Return the [x, y] coordinate for the center point of the cell that contains the specified text.  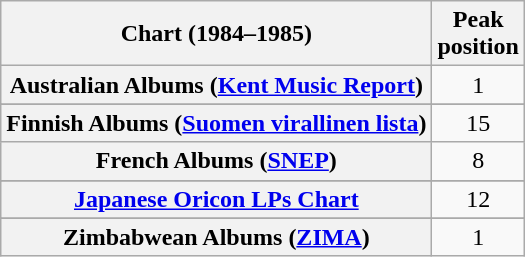
8 [478, 161]
15 [478, 123]
Peakposition [478, 34]
Finnish Albums (Suomen virallinen lista) [216, 123]
Zimbabwean Albums (ZIMA) [216, 237]
Australian Albums (Kent Music Report) [216, 85]
12 [478, 199]
Chart (1984–1985) [216, 34]
French Albums (SNEP) [216, 161]
Japanese Oricon LPs Chart [216, 199]
